Provide the [x, y] coordinate of the cell's center where the given text is located.  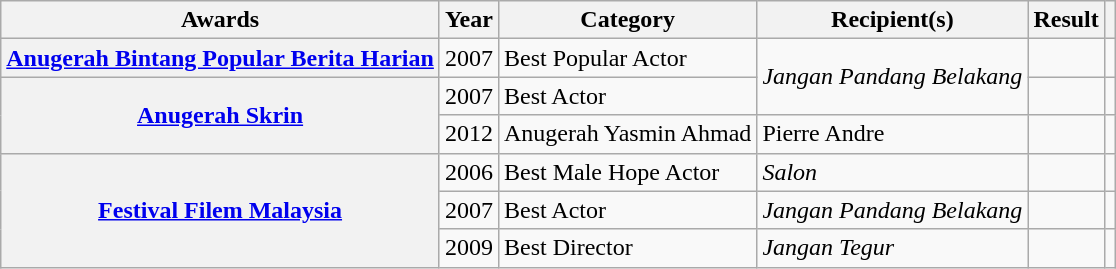
Best Popular Actor [627, 58]
Anugerah Yasmin Ahmad [627, 134]
Best Director [627, 248]
Jangan Tegur [892, 248]
2009 [468, 248]
Pierre Andre [892, 134]
Festival Filem Malaysia [220, 210]
Result [1066, 20]
Best Male Hope Actor [627, 172]
2006 [468, 172]
Salon [892, 172]
Anugerah Skrin [220, 115]
2012 [468, 134]
Anugerah Bintang Popular Berita Harian [220, 58]
Category [627, 20]
Recipient(s) [892, 20]
Awards [220, 20]
Year [468, 20]
